Determine the (x, y) coordinate at the center of the cell enclosing the given text.  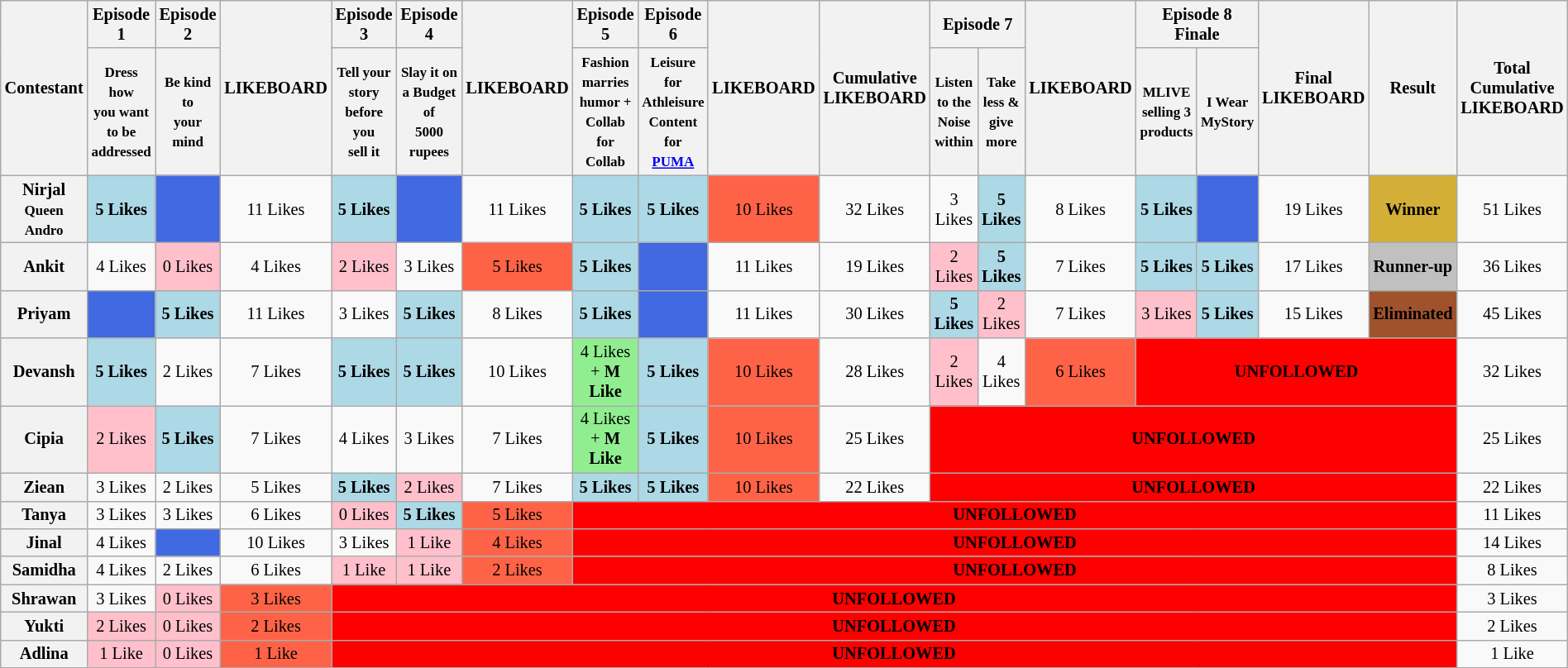
45 Likes (1512, 314)
Priyam (45, 314)
Take less &give more (1001, 112)
MLIVEselling 3products (1167, 112)
Dress howyou wantto beaddressed (122, 112)
28 Likes (875, 372)
51 Likes (1512, 209)
Episode 3 (364, 24)
Episode 8 Finale (1198, 24)
Episode 6 (673, 24)
Be kind toyour mind (189, 112)
Episode 1 (122, 24)
Devansh (45, 372)
Yukti (45, 626)
Slay it ona Budget of5000 rupees (430, 112)
Listen to the Noise within (954, 112)
14 Likes (1512, 542)
Leisure forAthleisureContent forPUMA (673, 112)
Episode 4 (430, 24)
Tell yourstorybefore yousell it (364, 112)
Episode 7 (978, 24)
Fashion marrieshumor +Collab forCollab (605, 112)
Adlina (45, 654)
Tanya (45, 515)
NirjalQueen Andro (45, 209)
FinalLIKEBOARD (1313, 88)
Jinal (45, 542)
Winner (1413, 209)
Ankit (45, 266)
36 Likes (1512, 266)
Cipia (45, 439)
Runner-up (1413, 266)
30 Likes (875, 314)
TotalCumulativeLIKEBOARD (1512, 88)
Eliminated (1413, 314)
15 Likes (1313, 314)
Episode 5 (605, 24)
17 Likes (1313, 266)
Shrawan (45, 599)
Result (1413, 88)
Contestant (45, 88)
Samidha (45, 570)
Episode 2 (189, 24)
CumulativeLIKEBOARD (875, 88)
Ziean (45, 487)
I WearMyStory (1227, 112)
